Extract the [x, y] coordinate from the center of the cell holding the provided text.  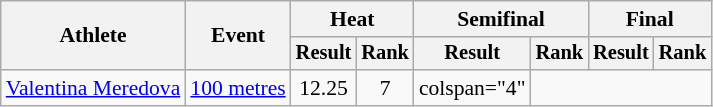
7 [385, 88]
Semifinal [501, 19]
100 metres [238, 88]
Valentina Meredova [94, 88]
12.25 [324, 88]
Athlete [94, 36]
Heat [352, 19]
Final [650, 19]
Event [238, 36]
colspan="4" [472, 88]
